Pinpoint the cell where the given text exists, returning its [x, y] midpoint coordinate. 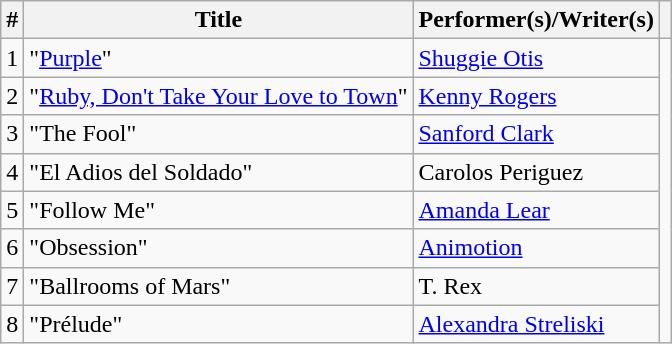
Performer(s)/Writer(s) [536, 20]
4 [12, 172]
5 [12, 210]
Alexandra Streliski [536, 324]
"Purple" [218, 58]
"Follow Me" [218, 210]
2 [12, 96]
Shuggie Otis [536, 58]
"Ballrooms of Mars" [218, 286]
"The Fool" [218, 134]
"El Adios del Soldado" [218, 172]
Kenny Rogers [536, 96]
"Ruby, Don't Take Your Love to Town" [218, 96]
T. Rex [536, 286]
# [12, 20]
Carolos Periguez [536, 172]
3 [12, 134]
Amanda Lear [536, 210]
7 [12, 286]
Title [218, 20]
Sanford Clark [536, 134]
"Obsession" [218, 248]
"Prélude" [218, 324]
6 [12, 248]
Animotion [536, 248]
8 [12, 324]
1 [12, 58]
